Output the (x, y) coordinate of the center of the cell containing the given text.  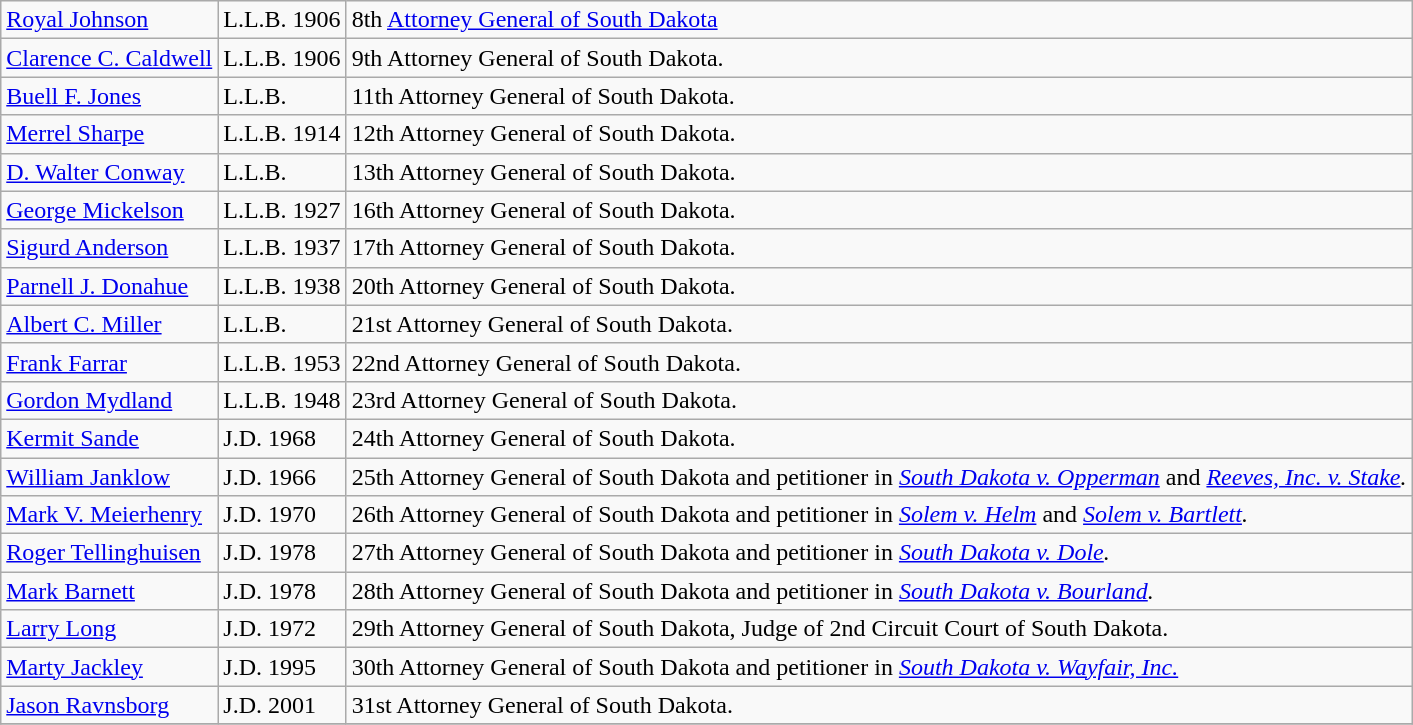
31st Attorney General of South Dakota. (879, 705)
William Janklow (110, 477)
30th Attorney General of South Dakota and petitioner in South Dakota v. Wayfair, Inc. (879, 667)
13th Attorney General of South Dakota. (879, 172)
L.L.B. 1948 (282, 400)
9th Attorney General of South Dakota. (879, 58)
Gordon Mydland (110, 400)
J.D. 1966 (282, 477)
Parnell J. Donahue (110, 286)
Clarence C. Caldwell (110, 58)
J.D. 1970 (282, 515)
12th Attorney General of South Dakota. (879, 134)
L.L.B. 1953 (282, 362)
17th Attorney General of South Dakota. (879, 248)
Royal Johnson (110, 20)
16th Attorney General of South Dakota. (879, 210)
L.L.B. 1914 (282, 134)
28th Attorney General of South Dakota and petitioner in South Dakota v. Bourland. (879, 591)
L.L.B. 1938 (282, 286)
8th Attorney General of South Dakota (879, 20)
27th Attorney General of South Dakota and petitioner in South Dakota v. Dole. (879, 553)
Sigurd Anderson (110, 248)
23rd Attorney General of South Dakota. (879, 400)
26th Attorney General of South Dakota and petitioner in Solem v. Helm and Solem v. Bartlett. (879, 515)
L.L.B. 1927 (282, 210)
Merrel Sharpe (110, 134)
Buell F. Jones (110, 96)
L.L.B. 1937 (282, 248)
29th Attorney General of South Dakota, Judge of 2nd Circuit Court of South Dakota. (879, 629)
Kermit Sande (110, 438)
Larry Long (110, 629)
21st Attorney General of South Dakota. (879, 324)
25th Attorney General of South Dakota and petitioner in South Dakota v. Opperman and Reeves, Inc. v. Stake. (879, 477)
J.D. 2001 (282, 705)
J.D. 1968 (282, 438)
D. Walter Conway (110, 172)
20th Attorney General of South Dakota. (879, 286)
George Mickelson (110, 210)
J.D. 1995 (282, 667)
Marty Jackley (110, 667)
Frank Farrar (110, 362)
Roger Tellinghuisen (110, 553)
24th Attorney General of South Dakota. (879, 438)
22nd Attorney General of South Dakota. (879, 362)
J.D. 1972 (282, 629)
Mark Barnett (110, 591)
Jason Ravnsborg (110, 705)
Albert C. Miller (110, 324)
Mark V. Meierhenry (110, 515)
11th Attorney General of South Dakota. (879, 96)
